From the cell containing the given text, extract its center point as (X, Y) coordinate. 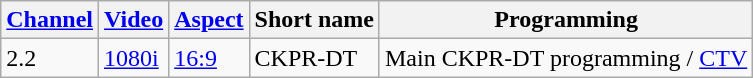
Programming (566, 20)
16:9 (209, 58)
Aspect (209, 20)
1080i (134, 58)
Channel (50, 20)
CKPR-DT (314, 58)
Short name (314, 20)
Video (134, 20)
2.2 (50, 58)
Main CKPR-DT programming / CTV (566, 58)
